Provide the [x, y] coordinate of the cell's center where the given text is located.  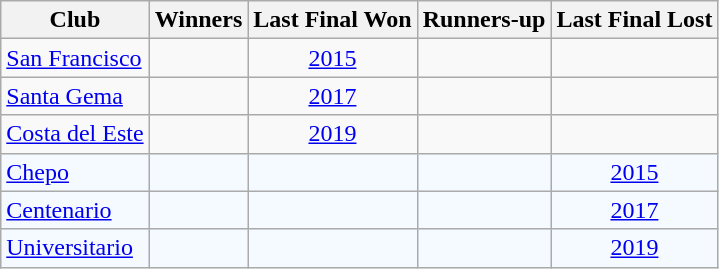
San Francisco [75, 58]
Santa Gema [75, 96]
Runners-up [484, 20]
Last Final Lost [634, 20]
Last Final Won [332, 20]
Costa del Este [75, 134]
Club [75, 20]
Chepo [75, 172]
Centenario [75, 210]
Winners [198, 20]
Universitario [75, 248]
